Return (X, Y) of the center of cell containing provided text 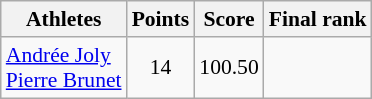
Andrée JolyPierre Brunet (64, 68)
Score (228, 19)
14 (161, 68)
Points (161, 19)
Athletes (64, 19)
Final rank (318, 19)
100.50 (228, 68)
